Capture the cell that displays the provided text and extract its (X, Y) central coordinate. 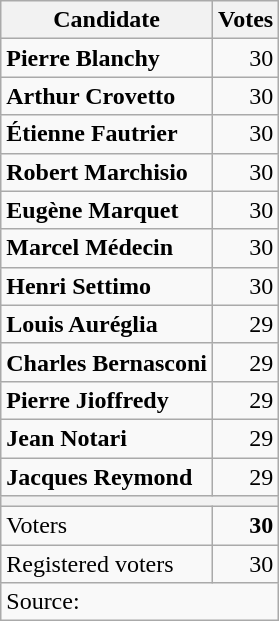
Étienne Fautrier (107, 134)
Candidate (107, 20)
Voters (107, 526)
Robert Marchisio (107, 172)
Arthur Crovetto (107, 96)
Jacques Reymond (107, 477)
Registered voters (107, 564)
Pierre Jioffredy (107, 400)
Marcel Médecin (107, 248)
Source: (140, 602)
Eugène Marquet (107, 210)
Pierre Blanchy (107, 58)
Votes (245, 20)
Louis Auréglia (107, 324)
Henri Settimo (107, 286)
Charles Bernasconi (107, 362)
Jean Notari (107, 438)
